Return the (X, Y) coordinate for the center point of the cell that contains the specified text.  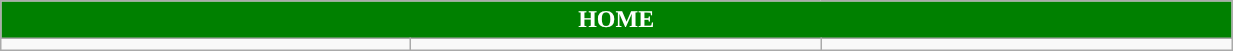
HOME (616, 20)
